Detect which cell encompasses the target text, then output its (X, Y) center coordinate. 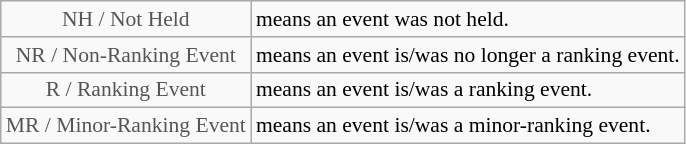
means an event is/was no longer a ranking event. (468, 55)
NH / Not Held (126, 19)
means an event is/was a ranking event. (468, 90)
means an event was not held. (468, 19)
MR / Minor-Ranking Event (126, 126)
NR / Non-Ranking Event (126, 55)
means an event is/was a minor-ranking event. (468, 126)
R / Ranking Event (126, 90)
